Search for the cell housing the specified text and yield its [x, y] center coordinate. 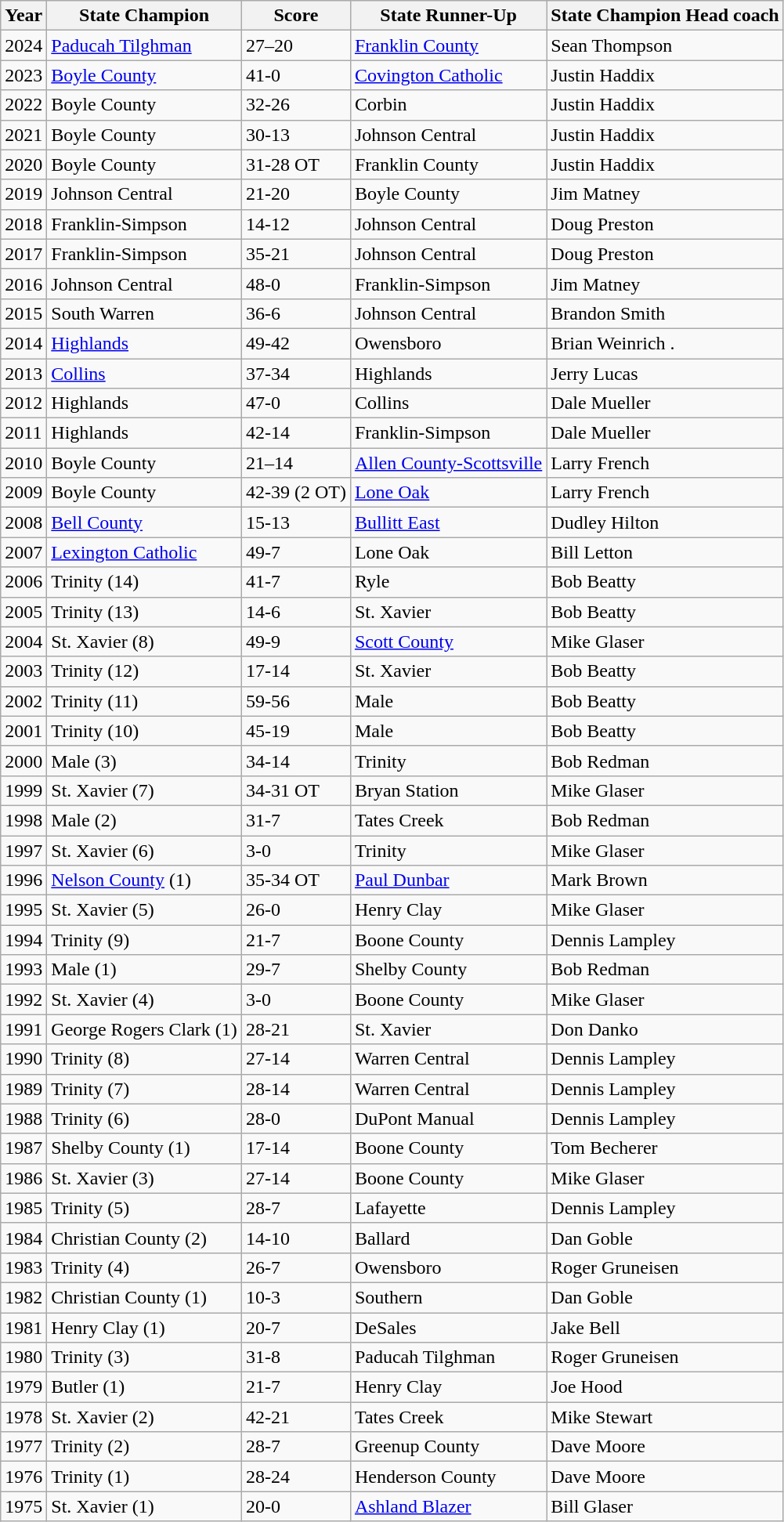
2017 [23, 254]
South Warren [144, 313]
2006 [23, 582]
28-14 [296, 1089]
Male (3) [144, 761]
37-34 [296, 374]
49-7 [296, 552]
2007 [23, 552]
2008 [23, 522]
2018 [23, 224]
2022 [23, 105]
Bill Glaser [665, 1506]
Don Danko [665, 1029]
Paul Dunbar [448, 880]
14-12 [296, 224]
15-13 [296, 522]
1981 [23, 1328]
Bullitt East [448, 522]
35-21 [296, 254]
Covington Catholic [448, 75]
1984 [23, 1238]
48-0 [296, 284]
2016 [23, 284]
St. Xavier (8) [144, 642]
Ashland Blazer [448, 1506]
Bill Letton [665, 552]
2005 [23, 612]
28-24 [296, 1477]
1979 [23, 1387]
1980 [23, 1358]
Male (1) [144, 970]
10-3 [296, 1297]
2000 [23, 761]
Trinity (8) [144, 1059]
41-7 [296, 582]
2012 [23, 403]
Ballard [448, 1238]
State Champion [144, 16]
20-7 [296, 1328]
21-20 [296, 194]
George Rogers Clark (1) [144, 1029]
1996 [23, 880]
1998 [23, 820]
2021 [23, 135]
Bell County [144, 522]
2015 [23, 313]
Scott County [448, 642]
2001 [23, 731]
36-6 [296, 313]
Trinity (9) [144, 940]
14-6 [296, 612]
31-8 [296, 1358]
41-0 [296, 75]
Jerry Lucas [665, 374]
Shelby County [448, 970]
Year [23, 16]
28-21 [296, 1029]
1999 [23, 790]
2019 [23, 194]
31-7 [296, 820]
29-7 [296, 970]
Lexington Catholic [144, 552]
State Runner-Up [448, 16]
St. Xavier (4) [144, 1000]
Trinity (6) [144, 1119]
Male (2) [144, 820]
St. Xavier (6) [144, 850]
1987 [23, 1148]
Lafayette [448, 1208]
26-0 [296, 910]
Corbin [448, 105]
1986 [23, 1178]
1985 [23, 1208]
Sean Thompson [665, 45]
45-19 [296, 731]
2020 [23, 164]
Tom Becherer [665, 1148]
1991 [23, 1029]
1976 [23, 1477]
Trinity (11) [144, 701]
1994 [23, 940]
State Champion Head coach [665, 16]
Brandon Smith [665, 313]
49-9 [296, 642]
Greenup County [448, 1447]
26-7 [296, 1267]
Allen County-Scottsville [448, 463]
Nelson County (1) [144, 880]
2023 [23, 75]
Dudley Hilton [665, 522]
31-28 OT [296, 164]
Score [296, 16]
Trinity (7) [144, 1089]
Trinity (10) [144, 731]
42-39 (2 OT) [296, 493]
49-42 [296, 343]
Christian County (2) [144, 1238]
Trinity (3) [144, 1358]
35-34 OT [296, 880]
2010 [23, 463]
1997 [23, 850]
Christian County (1) [144, 1297]
Jake Bell [665, 1328]
14-10 [296, 1238]
Trinity (1) [144, 1477]
59-56 [296, 701]
Shelby County (1) [144, 1148]
30-13 [296, 135]
Joe Hood [665, 1387]
Henderson County [448, 1477]
Trinity (5) [144, 1208]
1993 [23, 970]
32-26 [296, 105]
Henry Clay (1) [144, 1328]
20-0 [296, 1506]
Mark Brown [665, 880]
St. Xavier (7) [144, 790]
34-14 [296, 761]
21–14 [296, 463]
2002 [23, 701]
1988 [23, 1119]
1990 [23, 1059]
27–20 [296, 45]
Trinity (2) [144, 1447]
1992 [23, 1000]
42-14 [296, 433]
St. Xavier (3) [144, 1178]
Butler (1) [144, 1387]
1995 [23, 910]
42-21 [296, 1417]
2013 [23, 374]
1983 [23, 1267]
Mike Stewart [665, 1417]
2009 [23, 493]
Trinity (4) [144, 1267]
St. Xavier (5) [144, 910]
1982 [23, 1297]
1977 [23, 1447]
Bryan Station [448, 790]
2004 [23, 642]
DuPont Manual [448, 1119]
2011 [23, 433]
2003 [23, 671]
Brian Weinrich . [665, 343]
2014 [23, 343]
1975 [23, 1506]
Trinity (13) [144, 612]
1978 [23, 1417]
Southern [448, 1297]
Trinity (12) [144, 671]
2024 [23, 45]
1989 [23, 1089]
47-0 [296, 403]
St. Xavier (1) [144, 1506]
DeSales [448, 1328]
St. Xavier (2) [144, 1417]
28-0 [296, 1119]
Ryle [448, 582]
34-31 OT [296, 790]
Trinity (14) [144, 582]
